Search for the cell housing the specified text and yield its (x, y) center coordinate. 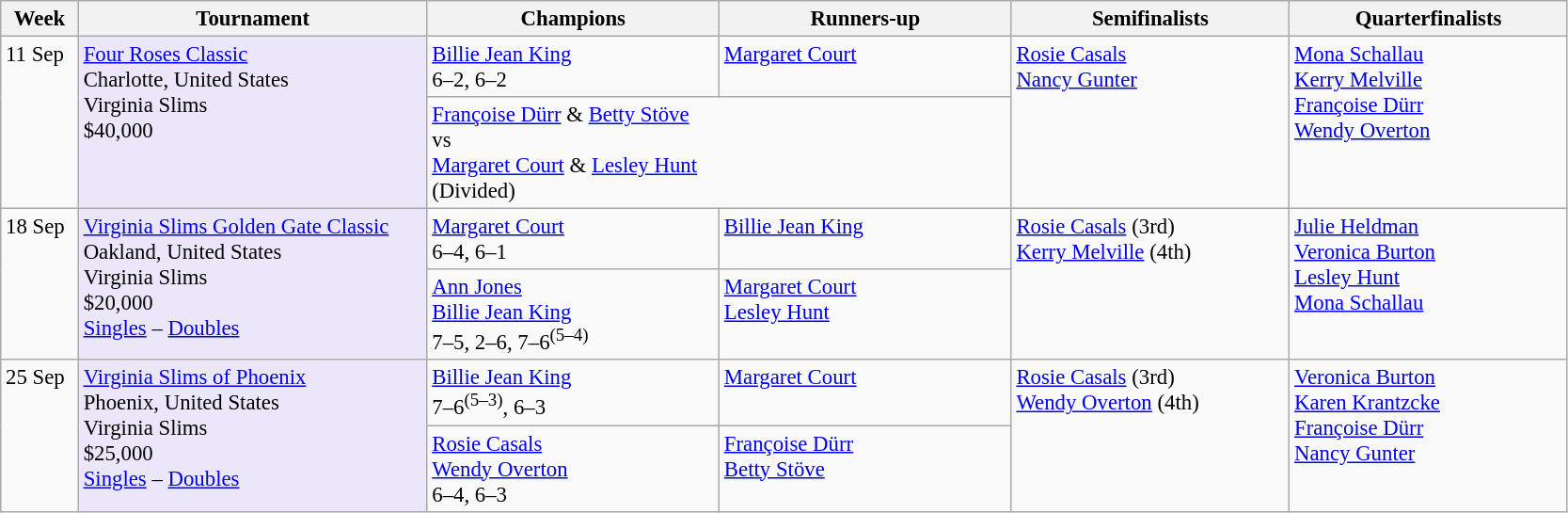
Rosie Casals (3rd) Kerry Melville (4th) (1150, 284)
Runners-up (865, 19)
Rosie Casals (3rd) Wendy Overton (4th) (1150, 435)
Billie Jean King 6–2, 6–2 (574, 68)
Billie Jean King (865, 239)
Rosie Casals Nancy Gunter (1150, 122)
Margaret Court 6–4, 6–1 (574, 239)
Week (40, 19)
Quarterfinalists (1429, 19)
Virginia Slims of PhoenixPhoenix, United StatesVirginia Slims$25,000Singles – Doubles (252, 435)
Virginia Slims Golden Gate ClassicOakland, United StatesVirginia Slims$20,000Singles – Doubles (252, 284)
Françoise Dürr & Betty Stövevs Margaret Court & Lesley Hunt(Divided) (719, 152)
Rosie Casals Wendy Overton6–4, 6–3 (574, 469)
Semifinalists (1150, 19)
Julie Heldman Veronica Burton Lesley Hunt Mona Schallau (1429, 284)
Ann Jones Billie Jean King7–5, 2–6, 7–6(5–4) (574, 314)
Mona Schallau Kerry Melville Françoise Dürr Wendy Overton (1429, 122)
Four Roses ClassicCharlotte, United StatesVirginia Slims$40,000 (252, 122)
Françoise Dürr Betty Stöve (865, 469)
Champions (574, 19)
Margaret Court Lesley Hunt (865, 314)
Tournament (252, 19)
11 Sep (40, 122)
25 Sep (40, 435)
Billie Jean King 7–6(5–3), 6–3 (574, 392)
18 Sep (40, 284)
Veronica Burton Karen Krantzcke Françoise Dürr Nancy Gunter (1429, 435)
